From the cell containing the given text, extract its center point as [X, Y] coordinate. 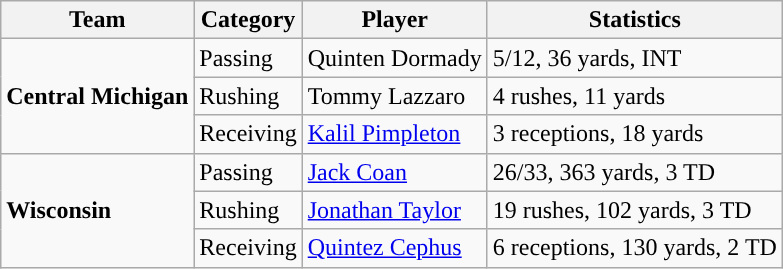
Kalil Pimpleton [394, 134]
Jonathan Taylor [394, 210]
4 rushes, 11 yards [634, 96]
Quintez Cephus [394, 248]
Quinten Dormady [394, 58]
26/33, 363 yards, 3 TD [634, 172]
Statistics [634, 20]
19 rushes, 102 yards, 3 TD [634, 210]
Central Michigan [98, 96]
Jack Coan [394, 172]
5/12, 36 yards, INT [634, 58]
6 receptions, 130 yards, 2 TD [634, 248]
Team [98, 20]
Tommy Lazzaro [394, 96]
Category [248, 20]
Player [394, 20]
3 receptions, 18 yards [634, 134]
Wisconsin [98, 210]
